Extract the [X, Y] coordinate from the center of the cell holding the provided text.  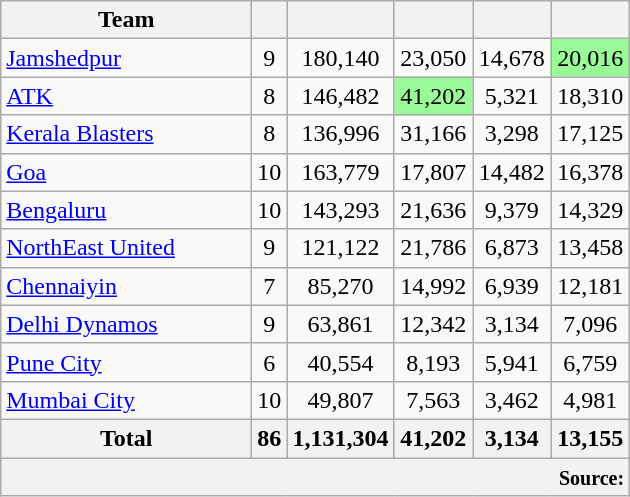
143,293 [340, 210]
5,941 [512, 362]
Bengaluru [126, 210]
21,636 [434, 210]
49,807 [340, 400]
180,140 [340, 58]
9,379 [512, 210]
12,342 [434, 324]
14,329 [590, 210]
14,678 [512, 58]
5,321 [512, 96]
Pune City [126, 362]
13,458 [590, 248]
63,861 [340, 324]
Mumbai City [126, 400]
85,270 [340, 286]
6,759 [590, 362]
1,131,304 [340, 438]
Chennaiyin [126, 286]
7,096 [590, 324]
14,482 [512, 172]
3,298 [512, 134]
23,050 [434, 58]
16,378 [590, 172]
Source: [316, 477]
86 [270, 438]
121,122 [340, 248]
21,786 [434, 248]
7,563 [434, 400]
18,310 [590, 96]
6,873 [512, 248]
136,996 [340, 134]
4,981 [590, 400]
17,125 [590, 134]
NorthEast United [126, 248]
ATK [126, 96]
Total [126, 438]
6 [270, 362]
17,807 [434, 172]
Delhi Dynamos [126, 324]
Goa [126, 172]
146,482 [340, 96]
Jamshedpur [126, 58]
3,462 [512, 400]
40,554 [340, 362]
163,779 [340, 172]
14,992 [434, 286]
20,016 [590, 58]
31,166 [434, 134]
12,181 [590, 286]
6,939 [512, 286]
13,155 [590, 438]
7 [270, 286]
Kerala Blasters [126, 134]
Team [126, 20]
8,193 [434, 362]
